Extract the [x, y] coordinate from the center of the cell holding the provided text.  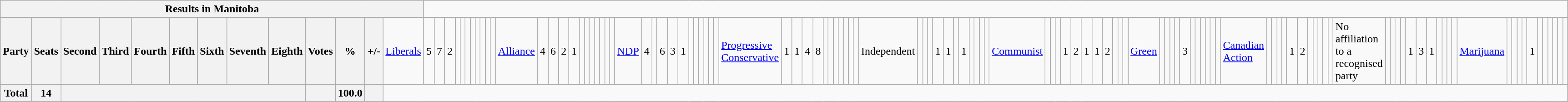
Canadian Action [1244, 51]
5 [429, 51]
Third [116, 51]
Independent [888, 51]
Seats [46, 51]
Liberals [403, 51]
Fourth [150, 51]
Party [16, 51]
+/- [374, 51]
Alliance [516, 51]
Fifth [183, 51]
Sixth [212, 51]
8 [818, 51]
Votes [320, 51]
Seventh [247, 51]
No affiliation to a recognised party [1359, 51]
Second [80, 51]
Communist [1017, 51]
NDP [628, 51]
Green [1144, 51]
Progressive Conservative [750, 51]
% [350, 51]
14 [46, 93]
7 [439, 51]
Results in Manitoba [212, 9]
Total [16, 93]
100.0 [350, 93]
Marijuana [1482, 51]
Eighth [287, 51]
